Search for the cell housing the specified text and yield its [x, y] center coordinate. 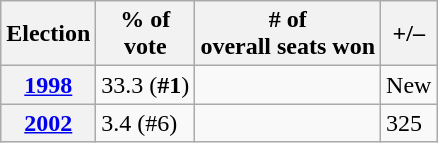
2002 [48, 123]
+/– [409, 34]
1998 [48, 85]
Election [48, 34]
% ofvote [146, 34]
3.4 (#6) [146, 123]
33.3 (#1) [146, 85]
325 [409, 123]
# ofoverall seats won [288, 34]
New [409, 85]
